Find where the given text appears and provide that cell's center as (X, Y) coordinate. 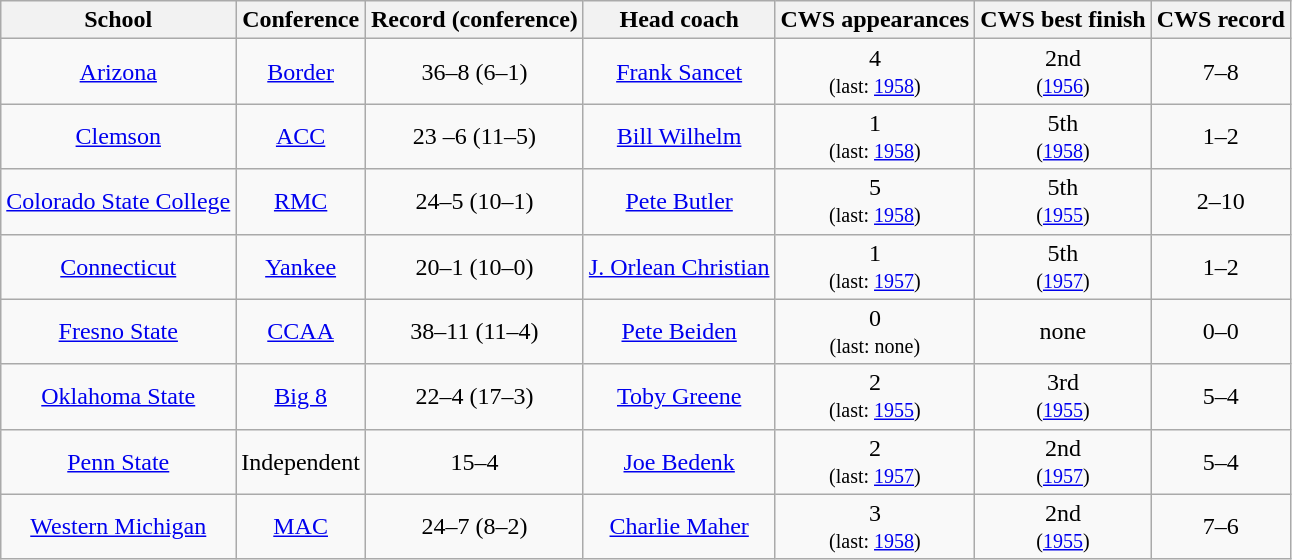
23 –6 (11–5) (474, 136)
3(last: 1958) (875, 526)
Bill Wilhelm (679, 136)
Yankee (301, 266)
24–5 (10–1) (474, 202)
1(last: 1958) (875, 136)
0–0 (1220, 332)
5(last: 1958) (875, 202)
Head coach (679, 20)
5th(1958) (1063, 136)
7–8 (1220, 72)
School (118, 20)
CCAA (301, 332)
Pete Beiden (679, 332)
none (1063, 332)
38–11 (11–4) (474, 332)
22–4 (17–3) (474, 396)
24–7 (8–2) (474, 526)
1(last: 1957) (875, 266)
Big 8 (301, 396)
4(last: 1958) (875, 72)
Arizona (118, 72)
Charlie Maher (679, 526)
2–10 (1220, 202)
Border (301, 72)
J. Orlean Christian (679, 266)
2nd(1957) (1063, 462)
Western Michigan (118, 526)
5th(1955) (1063, 202)
CWS best finish (1063, 20)
Pete Butler (679, 202)
Independent (301, 462)
Colorado State College (118, 202)
20–1 (10–0) (474, 266)
36–8 (6–1) (474, 72)
RMC (301, 202)
CWS appearances (875, 20)
Penn State (118, 462)
7–6 (1220, 526)
2nd(1956) (1063, 72)
3rd(1955) (1063, 396)
Clemson (118, 136)
Joe Bedenk (679, 462)
ACC (301, 136)
Frank Sancet (679, 72)
2nd(1955) (1063, 526)
MAC (301, 526)
15–4 (474, 462)
CWS record (1220, 20)
2(last: 1957) (875, 462)
Connecticut (118, 266)
Oklahoma State (118, 396)
0(last: none) (875, 332)
2(last: 1955) (875, 396)
Fresno State (118, 332)
Record (conference) (474, 20)
Toby Greene (679, 396)
Conference (301, 20)
5th(1957) (1063, 266)
